Determine the [x, y] coordinate at the center of the cell enclosing the given text.  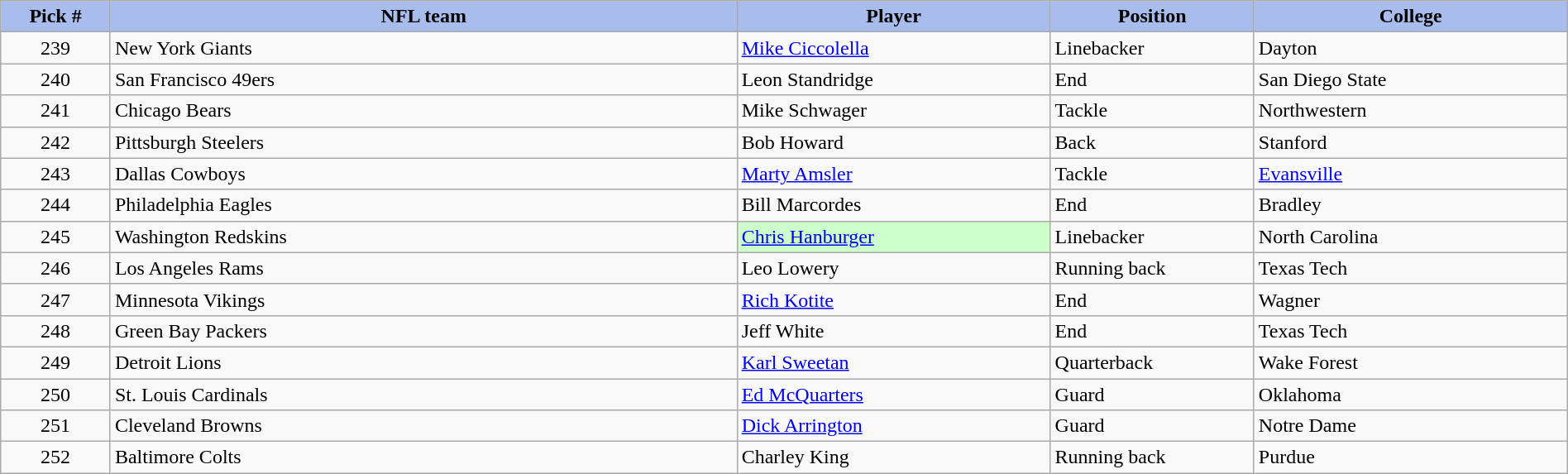
Jeff White [893, 331]
Chris Hanburger [893, 237]
Ed McQuarters [893, 395]
Oklahoma [1411, 395]
Rich Kotite [893, 299]
245 [56, 237]
Washington Redskins [423, 237]
Marty Amsler [893, 174]
Leo Lowery [893, 268]
249 [56, 362]
251 [56, 426]
Evansville [1411, 174]
Wake Forest [1411, 362]
Detroit Lions [423, 362]
242 [56, 142]
Dayton [1411, 48]
248 [56, 331]
Cleveland Browns [423, 426]
241 [56, 111]
Bob Howard [893, 142]
250 [56, 395]
239 [56, 48]
Green Bay Packers [423, 331]
Mike Schwager [893, 111]
Position [1152, 17]
College [1411, 17]
Leon Standridge [893, 79]
St. Louis Cardinals [423, 395]
NFL team [423, 17]
San Diego State [1411, 79]
Dick Arrington [893, 426]
247 [56, 299]
North Carolina [1411, 237]
246 [56, 268]
Dallas Cowboys [423, 174]
Wagner [1411, 299]
Notre Dame [1411, 426]
Minnesota Vikings [423, 299]
Bradley [1411, 205]
Purdue [1411, 457]
Northwestern [1411, 111]
Pittsburgh Steelers [423, 142]
Los Angeles Rams [423, 268]
243 [56, 174]
New York Giants [423, 48]
Pick # [56, 17]
Charley King [893, 457]
252 [56, 457]
Karl Sweetan [893, 362]
Quarterback [1152, 362]
Back [1152, 142]
Stanford [1411, 142]
244 [56, 205]
Chicago Bears [423, 111]
San Francisco 49ers [423, 79]
Player [893, 17]
Baltimore Colts [423, 457]
Bill Marcordes [893, 205]
Mike Ciccolella [893, 48]
Philadelphia Eagles [423, 205]
240 [56, 79]
